Find where the given text appears and provide that cell's center as [x, y] coordinate. 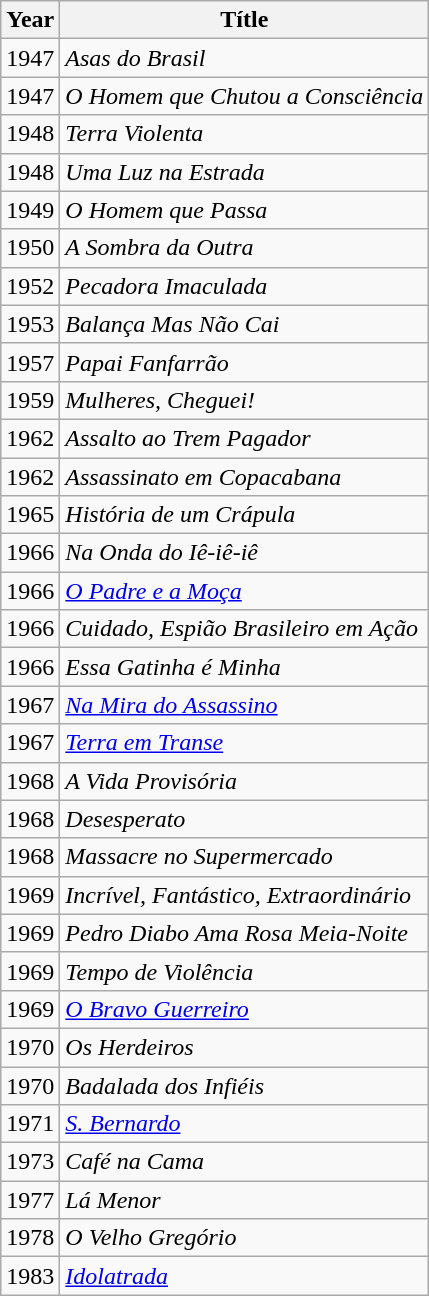
1978 [30, 1238]
Na Onda do Iê-iê-iê [244, 553]
Cuidado, Espião Brasileiro em Ação [244, 629]
Café na Cama [244, 1162]
1973 [30, 1162]
1949 [30, 210]
Pecadora Imaculada [244, 286]
Na Mira do Assassino [244, 705]
Títle [244, 20]
Assalto ao Trem Pagador [244, 438]
S. Bernardo [244, 1124]
História de um Crápula [244, 515]
Year [30, 20]
O Padre e a Moça [244, 591]
1952 [30, 286]
1983 [30, 1276]
Badalada dos Infiéis [244, 1085]
1950 [30, 248]
Massacre no Supermercado [244, 857]
Pedro Diabo Ama Rosa Meia-Noite [244, 933]
Tempo de Violência [244, 971]
O Homem que Chutou a Consciência [244, 96]
Lá Menor [244, 1200]
1965 [30, 515]
1971 [30, 1124]
Assassinato em Copacabana [244, 477]
Papai Fanfarrão [244, 362]
1957 [30, 362]
Idolatrada [244, 1276]
1953 [30, 324]
A Sombra da Outra [244, 248]
Uma Luz na Estrada [244, 172]
1959 [30, 400]
Os Herdeiros [244, 1047]
1977 [30, 1200]
Incrível, Fantástico, Extraordinário [244, 895]
A Vida Provisória [244, 781]
Balança Mas Não Cai [244, 324]
Terra Violenta [244, 134]
Terra em Transe [244, 743]
Asas do Brasil [244, 58]
O Homem que Passa [244, 210]
Essa Gatinha é Minha [244, 667]
O Bravo Guerreiro [244, 1009]
Desesperato [244, 819]
Mulheres, Cheguei! [244, 400]
O Velho Gregório [244, 1238]
